Search for the cell housing the specified text and yield its [x, y] center coordinate. 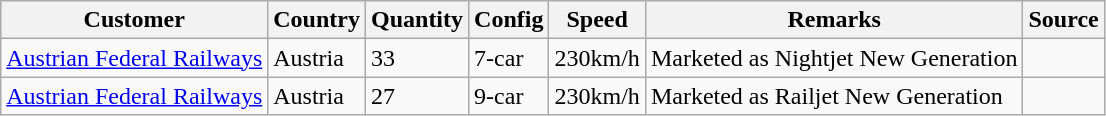
Source [1064, 20]
33 [416, 58]
9-car [509, 96]
Config [509, 20]
Marketed as Nightjet New Generation [834, 58]
7-car [509, 58]
Quantity [416, 20]
Marketed as Railjet New Generation [834, 96]
Customer [134, 20]
Speed [597, 20]
Country [317, 20]
27 [416, 96]
Remarks [834, 20]
